Search for the cell housing the specified text and yield its (x, y) center coordinate. 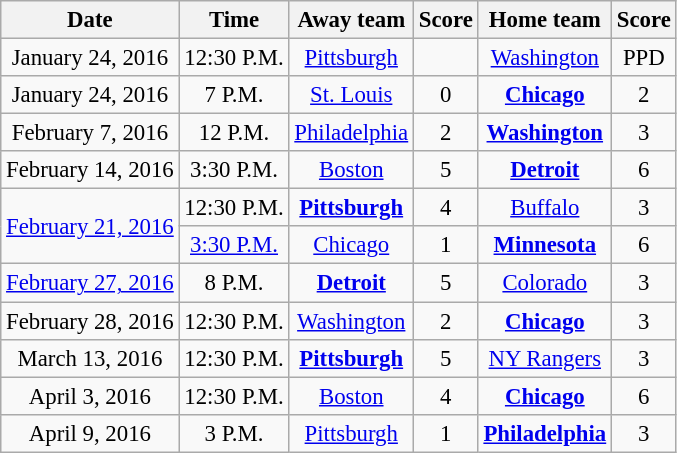
PPD (644, 58)
3 P.M. (234, 433)
April 3, 2016 (90, 396)
February 28, 2016 (90, 321)
Home team (544, 20)
8 P.M. (234, 283)
April 9, 2016 (90, 433)
Buffalo (544, 208)
NY Rangers (544, 358)
Away team (351, 20)
March 13, 2016 (90, 358)
February 7, 2016 (90, 133)
Colorado (544, 283)
7 P.M. (234, 95)
Date (90, 20)
February 27, 2016 (90, 283)
February 21, 2016 (90, 226)
0 (446, 95)
12 P.M. (234, 133)
Minnesota (544, 245)
February 14, 2016 (90, 170)
Time (234, 20)
St. Louis (351, 95)
